Return [X, Y] of the center of cell containing provided text 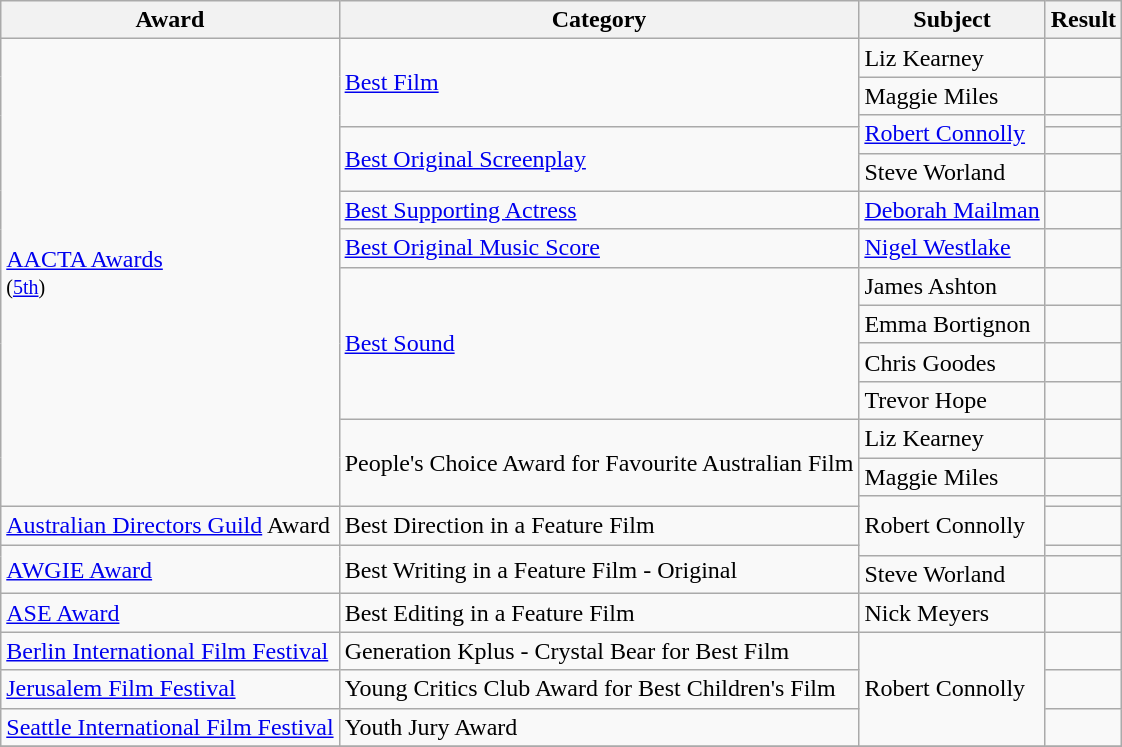
Young Critics Club Award for Best Children's Film [599, 689]
Best Direction in a Feature Film [599, 526]
Jerusalem Film Festival [170, 689]
Best Original Music Score [599, 248]
Best Supporting Actress [599, 210]
Generation Kplus - Crystal Bear for Best Film [599, 651]
People's Choice Award for Favourite Australian Film [599, 462]
Subject [952, 20]
Best Original Screenplay [599, 158]
Deborah Mailman [952, 210]
Youth Jury Award [599, 727]
AACTA Awards(5th) [170, 273]
Chris Goodes [952, 362]
ASE Award [170, 613]
AWGIE Award [170, 570]
Australian Directors Guild Award [170, 526]
Best Writing in a Feature Film - Original [599, 570]
James Ashton [952, 286]
Seattle International Film Festival [170, 727]
Best Editing in a Feature Film [599, 613]
Result [1083, 20]
Best Film [599, 82]
Nigel Westlake [952, 248]
Award [170, 20]
Best Sound [599, 343]
Trevor Hope [952, 400]
Berlin International Film Festival [170, 651]
Emma Bortignon [952, 324]
Category [599, 20]
Nick Meyers [952, 613]
